For the text-containing cell, return its midpoint in (X, Y) coordinate format. 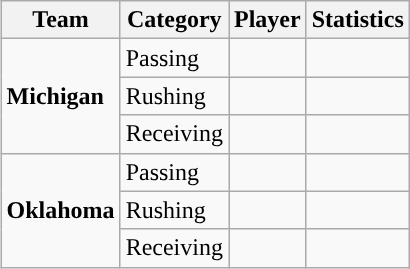
Statistics (358, 20)
Team (60, 20)
Oklahoma (60, 210)
Michigan (60, 96)
Player (267, 20)
Category (174, 20)
